Return the (X, Y) coordinate for the center point of the cell that contains the specified text.  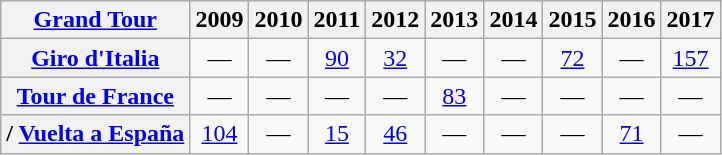
2011 (337, 20)
2012 (396, 20)
83 (454, 96)
46 (396, 134)
72 (572, 58)
2017 (690, 20)
157 (690, 58)
2015 (572, 20)
2013 (454, 20)
71 (632, 134)
104 (220, 134)
/ Vuelta a España (96, 134)
Grand Tour (96, 20)
2010 (278, 20)
2016 (632, 20)
32 (396, 58)
15 (337, 134)
2014 (514, 20)
Giro d'Italia (96, 58)
2009 (220, 20)
90 (337, 58)
Tour de France (96, 96)
